Find where the given text appears and provide that cell's center as (x, y) coordinate. 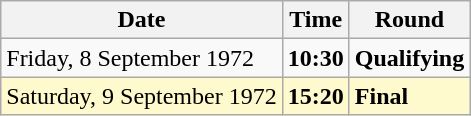
Friday, 8 September 1972 (142, 58)
10:30 (316, 58)
Time (316, 20)
Round (409, 20)
Saturday, 9 September 1972 (142, 96)
Final (409, 96)
Date (142, 20)
Qualifying (409, 58)
15:20 (316, 96)
